Determine the [x, y] coordinate at the center of the cell enclosing the given text.  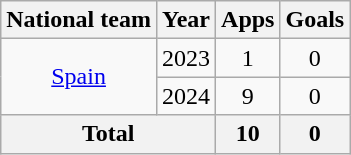
2023 [186, 58]
2024 [186, 96]
Apps [248, 20]
9 [248, 96]
National team [79, 20]
Year [186, 20]
Goals [315, 20]
Spain [79, 77]
Total [108, 134]
1 [248, 58]
10 [248, 134]
